Provide the [X, Y] coordinate of the cell's center where the given text is located.  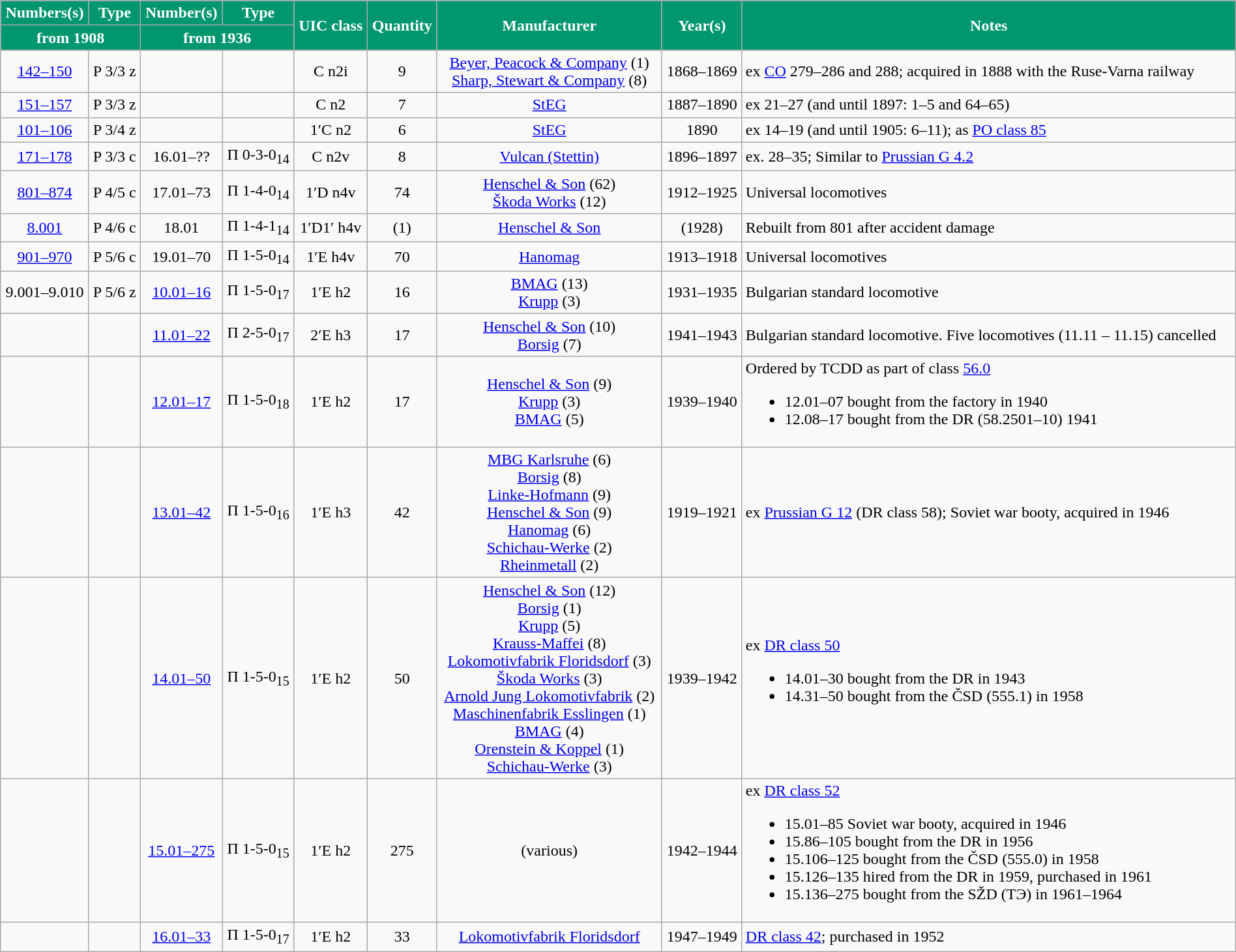
1942–1944 [701, 850]
П 1-5-016 [258, 512]
14.01–50 [181, 678]
11.01–22 [181, 335]
1896–1897 [701, 156]
Henschel & Son (62)Škoda Works (12) [549, 192]
6 [402, 130]
171–178 [44, 156]
16.01–33 [181, 937]
1′D1′ h4v [331, 227]
Henschel & Son (9)Krupp (3)BMAG (5) [549, 401]
П 1-4-114 [258, 227]
Bulgarian standard locomotive [988, 292]
74 [402, 192]
42 [402, 512]
18.01 [181, 227]
16.01–?? [181, 156]
1947–1949 [701, 937]
16 [402, 292]
1′D n4v [331, 192]
1941–1943 [701, 335]
9.001–9.010 [44, 292]
BMAG (13)Krupp (3) [549, 292]
P 3/3 c [115, 156]
C n2 [331, 105]
Bulgarian standard locomotive. Five locomotives (11.11 – 11.15) cancelled [988, 335]
1868–1869 [701, 72]
from 1936 [217, 38]
17.01–73 [181, 192]
P 4/6 c [115, 227]
Year(s) [701, 25]
Lokomotivfabrik Floridsdorf [549, 937]
15.01–275 [181, 850]
19.01–70 [181, 257]
(1928) [701, 227]
P 5/6 c [115, 257]
801–874 [44, 192]
Notes [988, 25]
DR class 42; purchased in 1952 [988, 937]
1912–1925 [701, 192]
101–106 [44, 130]
(various) [549, 850]
ex 14–19 (and until 1905: 6–11); as PO class 85 [988, 130]
Henschel & Son [549, 227]
UIC class [331, 25]
1913–1918 [701, 257]
P 3/4 z [115, 130]
1919–1921 [701, 512]
MBG Karlsruhe (6)Borsig (8)Linke-Hofmann (9)Henschel & Son (9)Hanomag (6)Schichau-Werke (2)Rheinmetall (2) [549, 512]
C n2v [331, 156]
П 1-4-014 [258, 192]
901–970 [44, 257]
П 0-3-014 [258, 156]
ex. 28–35; Similar to Prussian G 4.2 [988, 156]
1′E h4v [331, 257]
П 1-5-014 [258, 257]
151–157 [44, 105]
Ordered by TCDD as part of class 56.012.01–07 bought from the factory in 194012.08–17 bought from the DR (58.2501–10) 1941 [988, 401]
33 [402, 937]
ex Prussian G 12 (DR class 58); Soviet war booty, acquired in 1946 [988, 512]
9 [402, 72]
ex 21–27 (and until 1897: 1–5 and 64–65) [988, 105]
1887–1890 [701, 105]
1931–1935 [701, 292]
Rebuilt from 801 after accident damage [988, 227]
(1) [402, 227]
Henschel & Son (10)Borsig (7) [549, 335]
13.01–42 [181, 512]
1939–1940 [701, 401]
1939–1942 [701, 678]
Vulcan (Stettin) [549, 156]
1890 [701, 130]
P 5/6 z [115, 292]
П 2-5-017 [258, 335]
2′E h3 [331, 335]
Hanomag [549, 257]
Manufacturer [549, 25]
1′C n2 [331, 130]
Number(s) [181, 13]
10.01–16 [181, 292]
ex CO 279–286 and 288; acquired in 1888 with the Ruse-Varna railway [988, 72]
Quantity [402, 25]
8 [402, 156]
7 [402, 105]
142–150 [44, 72]
Beyer, Peacock & Company (1)Sharp, Stewart & Company (8) [549, 72]
П 1-5-018 [258, 401]
Numbers(s) [44, 13]
P 4/5 c [115, 192]
12.01–17 [181, 401]
1′E h3 [331, 512]
8.001 [44, 227]
from 1908 [70, 38]
275 [402, 850]
70 [402, 257]
50 [402, 678]
C n2i [331, 72]
ex DR class 5014.01–30 bought from the DR in 194314.31–50 bought from the ČSD (555.1) in 1958 [988, 678]
